Locate the cell with the specified text and output its (x, y) center coordinate. 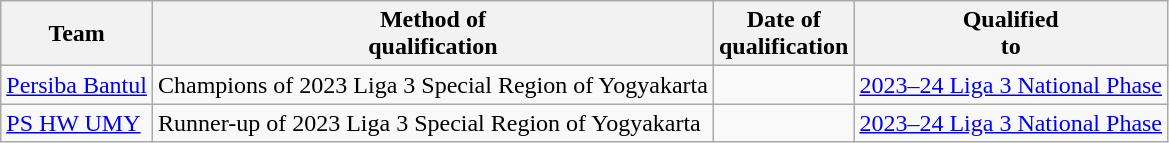
Method of qualification (432, 34)
PS HW UMY (77, 123)
Runner-up of 2023 Liga 3 Special Region of Yogyakarta (432, 123)
Persiba Bantul (77, 85)
Date of qualification (783, 34)
Champions of 2023 Liga 3 Special Region of Yogyakarta (432, 85)
Team (77, 34)
Qualified to (1011, 34)
